Pinpoint the cell where the given text exists, returning its (x, y) midpoint coordinate. 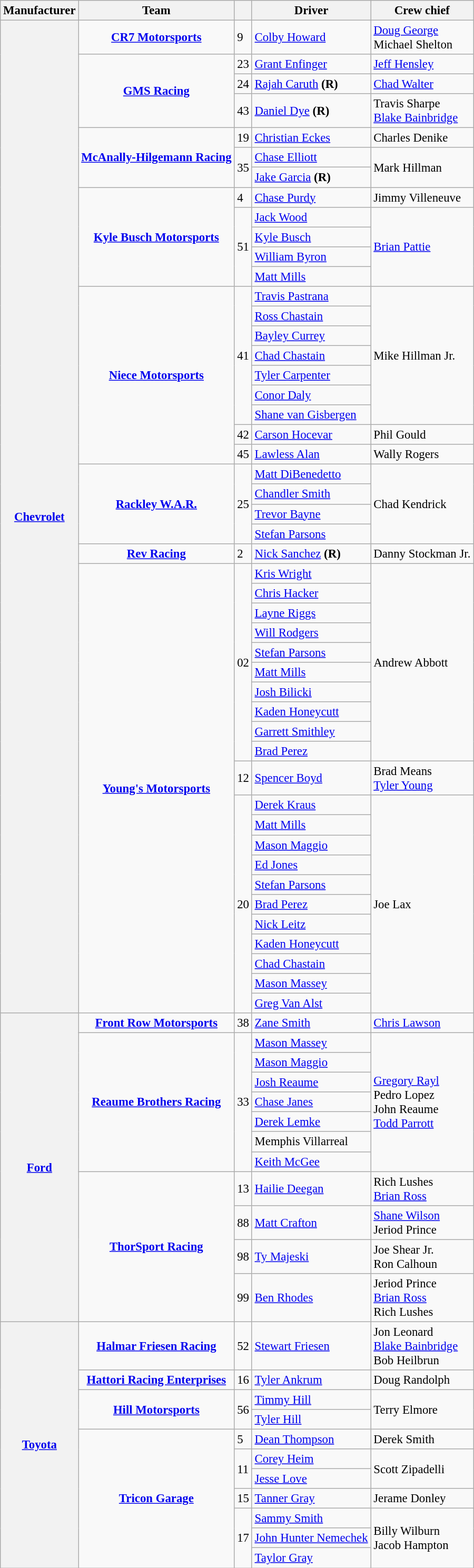
Jake Garcia (R) (311, 177)
William Byron (311, 256)
02 (243, 662)
Stewart Friesen (311, 1346)
Zane Smith (311, 1023)
4 (243, 197)
Timmy Hill (311, 1400)
Tyler Hill (311, 1420)
Matt Crafton (311, 1223)
Rich Lushes Brian Ross (422, 1189)
Dean Thompson (311, 1440)
98 (243, 1256)
43 (243, 111)
Rackley W.A.R. (156, 504)
Chase Elliott (311, 157)
Chris Lawson (422, 1023)
Jeff Hensley (422, 64)
16 (243, 1380)
Hill Motorsports (156, 1409)
Kyle Busch Motorsports (156, 237)
Toyota (39, 1445)
Ty Majeski (311, 1256)
45 (243, 454)
Tyler Carpenter (311, 375)
9 (243, 38)
McAnally-Hilgemann Racing (156, 158)
33 (243, 1103)
Charles Denike (422, 138)
Shane van Gisbergen (311, 415)
Young's Motorsports (156, 788)
Manufacturer (39, 11)
Kris Wright (311, 573)
John Hunter Nemechek (311, 1538)
Rajah Caruth (R) (311, 84)
Keith McGee (311, 1162)
17 (243, 1539)
Danny Stockman Jr. (422, 553)
Chad Kendrick (422, 504)
Doug Randolph (422, 1380)
Kyle Busch (311, 237)
Garrett Smithley (311, 732)
Jack Wood (311, 217)
Andrew Abbott (422, 662)
Travis Sharpe Blake Bainbridge (422, 111)
Niece Motorsports (156, 375)
Crew chief (422, 11)
Brian Pattie (422, 246)
Derek Kraus (311, 805)
Brad Means Tyler Young (422, 778)
Hattori Racing Enterprises (156, 1380)
Gregory Rayl Pedro Lopez John Reaume Todd Parrott (422, 1103)
GMS Racing (156, 91)
Terry Elmore (422, 1409)
Ford (39, 1167)
99 (243, 1298)
Josh Bilicki (311, 692)
Driver (311, 11)
Nick Sanchez (R) (311, 553)
Halmar Friesen Racing (156, 1346)
5 (243, 1440)
Sammy Smith (311, 1519)
Carson Hocevar (311, 435)
24 (243, 84)
Jerame Donley (422, 1498)
Chevrolet (39, 517)
2 (243, 553)
42 (243, 435)
CR7 Motorsports (156, 38)
Phil Gould (422, 435)
Jon Leonard Blake Bainbridge Bob Heilbrun (422, 1346)
41 (243, 356)
Christian Eckes (311, 138)
Tanner Gray (311, 1498)
Jimmy Villeneuve (422, 197)
Spencer Boyd (311, 778)
12 (243, 778)
Mark Hillman (422, 167)
Doug George Michael Shelton (422, 38)
Chris Hacker (311, 593)
Joe Lax (422, 904)
Reaume Brothers Racing (156, 1103)
Shane Wilson Jeriod Prince (422, 1223)
Matt DiBenedetto (311, 474)
56 (243, 1409)
25 (243, 504)
Joe Shear Jr. Ron Calhoun (422, 1256)
Trevor Bayne (311, 514)
Chase Purdy (311, 197)
Tyler Ankrum (311, 1380)
Ross Chastain (311, 316)
Layne Riggs (311, 613)
Team (156, 11)
Josh Reaume (311, 1083)
Travis Pastrana (311, 296)
51 (243, 246)
Billy Wilburn Jacob Hampton (422, 1539)
Memphis Villarreal (311, 1142)
38 (243, 1023)
Derek Smith (422, 1440)
20 (243, 904)
Greg Van Alst (311, 1003)
Daniel Dye (R) (311, 111)
13 (243, 1189)
Mike Hillman Jr. (422, 356)
Bayley Currey (311, 336)
52 (243, 1346)
15 (243, 1498)
Nick Leitz (311, 924)
Ben Rhodes (311, 1298)
Ed Jones (311, 865)
Will Rodgers (311, 633)
Corey Heim (311, 1459)
Jesse Love (311, 1479)
Scott Zipadelli (422, 1469)
Taylor Gray (311, 1558)
Tricon Garage (156, 1498)
Chase Janes (311, 1102)
Grant Enfinger (311, 64)
Rev Racing (156, 553)
Derek Lemke (311, 1122)
Lawless Alan (311, 454)
Colby Howard (311, 38)
Hailie Deegan (311, 1189)
Conor Daly (311, 395)
Front Row Motorsports (156, 1023)
35 (243, 167)
11 (243, 1469)
Chandler Smith (311, 494)
Jeriod Prince Brian Ross Rich Lushes (422, 1298)
23 (243, 64)
Wally Rogers (422, 454)
Chad Walter (422, 84)
19 (243, 138)
88 (243, 1223)
ThorSport Racing (156, 1247)
